Find where the given text appears and provide that cell's center as [X, Y] coordinate. 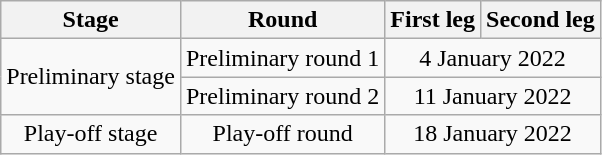
First leg [433, 20]
Play-off round [282, 134]
18 January 2022 [492, 134]
Second leg [541, 20]
Preliminary round 1 [282, 58]
Play-off stage [91, 134]
Round [282, 20]
4 January 2022 [492, 58]
Stage [91, 20]
Preliminary round 2 [282, 96]
11 January 2022 [492, 96]
Preliminary stage [91, 77]
